Identify which cell holds the provided text, then report its (x, y) central coordinate. 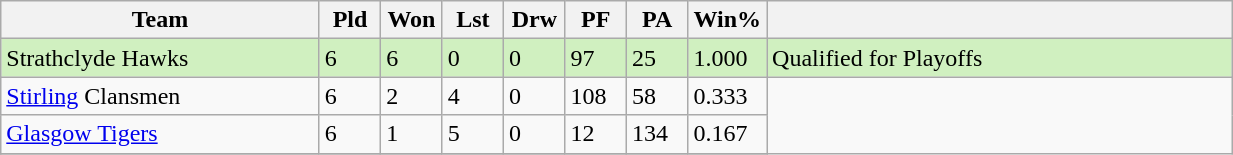
Pld (350, 20)
0.167 (728, 134)
Drw (534, 20)
Won (412, 20)
2 (412, 96)
108 (596, 96)
5 (472, 134)
58 (656, 96)
97 (596, 58)
25 (656, 58)
12 (596, 134)
Qualified for Playoffs (1000, 58)
1.000 (728, 58)
Stirling Clansmen (160, 96)
PA (656, 20)
1 (412, 134)
Win% (728, 20)
Glasgow Tigers (160, 134)
Strathclyde Hawks (160, 58)
4 (472, 96)
Team (160, 20)
0.333 (728, 96)
134 (656, 134)
PF (596, 20)
Lst (472, 20)
